For the text-containing cell, return its midpoint in [X, Y] coordinate format. 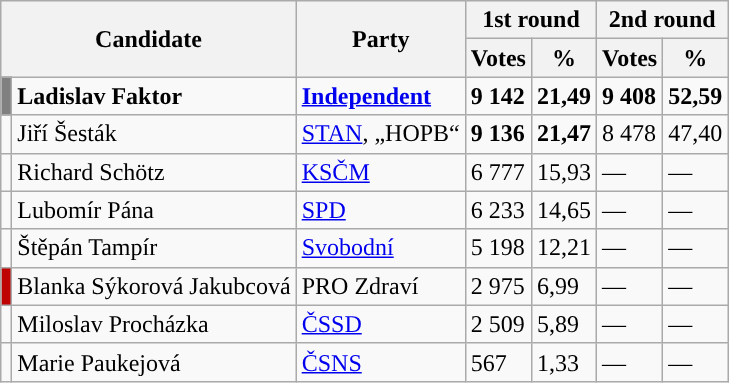
STAN, „HOPB“ [380, 134]
Marie Paukejová [154, 362]
2 509 [498, 324]
2nd round [662, 20]
21,49 [564, 96]
8 478 [630, 134]
PRO Zdraví [380, 286]
Lubomír Pána [154, 210]
Richard Schötz [154, 172]
5,89 [564, 324]
Blanka Sýkorová Jakubcová [154, 286]
Štěpán Tampír [154, 248]
Ladislav Faktor [154, 96]
KSČM [380, 172]
47,40 [696, 134]
Party [380, 39]
ČSNS [380, 362]
Jiří Šesták [154, 134]
52,59 [696, 96]
1,33 [564, 362]
Miloslav Procházka [154, 324]
9 136 [498, 134]
Candidate [148, 39]
6 233 [498, 210]
14,65 [564, 210]
9 408 [630, 96]
567 [498, 362]
2 975 [498, 286]
21,47 [564, 134]
Svobodní [380, 248]
9 142 [498, 96]
Independent [380, 96]
6 777 [498, 172]
6,99 [564, 286]
1st round [530, 20]
5 198 [498, 248]
12,21 [564, 248]
SPD [380, 210]
15,93 [564, 172]
ČSSD [380, 324]
